Return [X, Y] of the center of cell containing provided text 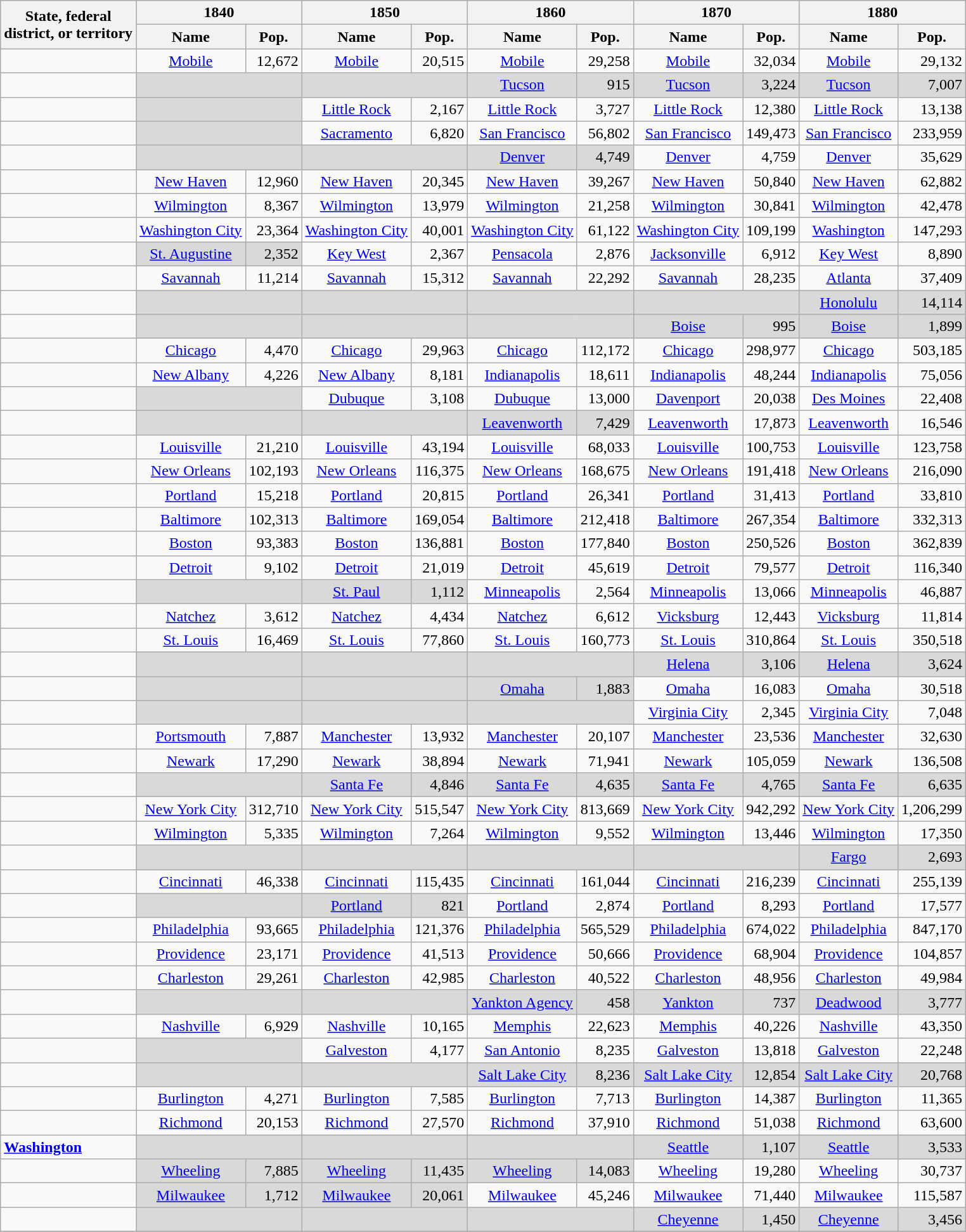
23,536 [771, 737]
12,380 [771, 109]
13,979 [440, 205]
40,001 [440, 230]
109,199 [771, 230]
31,413 [771, 495]
29,261 [274, 978]
4,177 [440, 1050]
22,408 [932, 399]
8,293 [771, 905]
48,244 [771, 375]
13,138 [932, 109]
11,214 [274, 278]
20,768 [932, 1075]
362,839 [932, 543]
332,313 [932, 519]
2,167 [440, 109]
20,815 [440, 495]
Fargo [849, 857]
22,623 [605, 1026]
17,577 [932, 905]
13,446 [771, 833]
40,226 [771, 1026]
2,693 [932, 857]
737 [771, 1002]
93,665 [274, 930]
212,418 [605, 519]
32,630 [932, 737]
16,083 [771, 688]
38,894 [440, 761]
Des Moines [849, 399]
21,019 [440, 567]
20,038 [771, 399]
15,312 [440, 278]
71,440 [771, 1195]
11,365 [932, 1099]
149,473 [771, 133]
3,533 [932, 1147]
16,469 [274, 640]
1,883 [605, 688]
Portsmouth [191, 737]
45,246 [605, 1195]
4,434 [440, 616]
29,258 [605, 61]
7,429 [605, 423]
1,899 [932, 327]
39,267 [605, 181]
6,820 [440, 133]
4,846 [440, 785]
2,874 [605, 905]
Yankton Agency [522, 1002]
3,108 [440, 399]
43,194 [440, 447]
2,367 [440, 254]
1,112 [440, 592]
14,387 [771, 1099]
12,960 [274, 181]
93,383 [274, 543]
915 [605, 85]
Sacramento [356, 133]
Deadwood [849, 1002]
1840 [219, 13]
4,470 [274, 351]
State, federaldistrict, or territory [68, 25]
41,513 [440, 954]
63,600 [932, 1123]
Yankton [688, 1002]
12,672 [274, 61]
75,056 [932, 375]
458 [605, 1002]
20,515 [440, 61]
St. Augustine [191, 254]
17,290 [274, 761]
17,350 [932, 833]
4,226 [274, 375]
216,239 [771, 881]
49,984 [932, 978]
3,612 [274, 616]
4,759 [771, 157]
32,034 [771, 61]
56,802 [605, 133]
17,873 [771, 423]
105,059 [771, 761]
11,435 [440, 1171]
8,367 [274, 205]
821 [440, 905]
8,181 [440, 375]
68,033 [605, 447]
23,171 [274, 954]
77,860 [440, 640]
1,450 [771, 1219]
Honolulu [849, 302]
29,963 [440, 351]
350,518 [932, 640]
100,753 [771, 447]
3,777 [932, 1002]
116,340 [932, 567]
33,810 [932, 495]
7,007 [932, 85]
30,841 [771, 205]
7,887 [274, 737]
8,890 [932, 254]
942,292 [771, 809]
161,044 [605, 881]
8,236 [605, 1075]
12,443 [771, 616]
20,345 [440, 181]
7,048 [932, 713]
4,271 [274, 1099]
1870 [716, 13]
177,840 [605, 543]
169,054 [440, 519]
29,132 [932, 61]
168,675 [605, 471]
7,585 [440, 1099]
2,345 [771, 713]
42,478 [932, 205]
21,210 [274, 447]
1860 [551, 13]
115,435 [440, 881]
6,912 [771, 254]
48,956 [771, 978]
674,022 [771, 930]
267,354 [771, 519]
102,193 [274, 471]
19,280 [771, 1171]
147,293 [932, 230]
1,107 [771, 1147]
14,083 [605, 1171]
13,932 [440, 737]
191,418 [771, 471]
30,518 [932, 688]
40,522 [605, 978]
995 [771, 327]
35,629 [932, 157]
565,529 [605, 930]
233,959 [932, 133]
45,619 [605, 567]
102,313 [274, 519]
14,114 [932, 302]
250,526 [771, 543]
2,352 [274, 254]
6,635 [932, 785]
St. Paul [356, 592]
160,773 [605, 640]
79,577 [771, 567]
115,587 [932, 1195]
43,350 [932, 1026]
28,235 [771, 278]
9,552 [605, 833]
13,818 [771, 1050]
13,000 [605, 399]
16,546 [932, 423]
8,235 [605, 1050]
116,375 [440, 471]
13,066 [771, 592]
22,248 [932, 1050]
503,185 [932, 351]
20,153 [274, 1123]
3,624 [932, 664]
51,038 [771, 1123]
12,854 [771, 1075]
6,929 [274, 1026]
18,611 [605, 375]
22,292 [605, 278]
30,737 [932, 1171]
62,882 [932, 181]
6,612 [605, 616]
20,107 [605, 737]
4,765 [771, 785]
9,102 [274, 567]
1,206,299 [932, 809]
Jacksonville [688, 254]
515,547 [440, 809]
813,669 [605, 809]
3,224 [771, 85]
23,364 [274, 230]
136,508 [932, 761]
Davenport [688, 399]
10,165 [440, 1026]
7,885 [274, 1171]
2,564 [605, 592]
1850 [385, 13]
68,904 [771, 954]
312,710 [274, 809]
50,666 [605, 954]
310,864 [771, 640]
21,258 [605, 205]
123,758 [932, 447]
3,456 [932, 1219]
5,335 [274, 833]
26,341 [605, 495]
1,712 [274, 1195]
847,170 [932, 930]
4,749 [605, 157]
37,910 [605, 1123]
255,139 [932, 881]
Atlanta [849, 278]
27,570 [440, 1123]
3,727 [605, 109]
11,814 [932, 616]
1880 [882, 13]
46,887 [932, 592]
20,061 [440, 1195]
Pensacola [522, 254]
4,635 [605, 785]
71,941 [605, 761]
298,977 [771, 351]
50,840 [771, 181]
3,106 [771, 664]
104,857 [932, 954]
2,876 [605, 254]
7,264 [440, 833]
7,713 [605, 1099]
121,376 [440, 930]
15,218 [274, 495]
San Antonio [522, 1050]
112,172 [605, 351]
61,122 [605, 230]
136,881 [440, 543]
37,409 [932, 278]
42,985 [440, 978]
216,090 [932, 471]
46,338 [274, 881]
